Find where the given text appears and provide that cell's center as [x, y] coordinate. 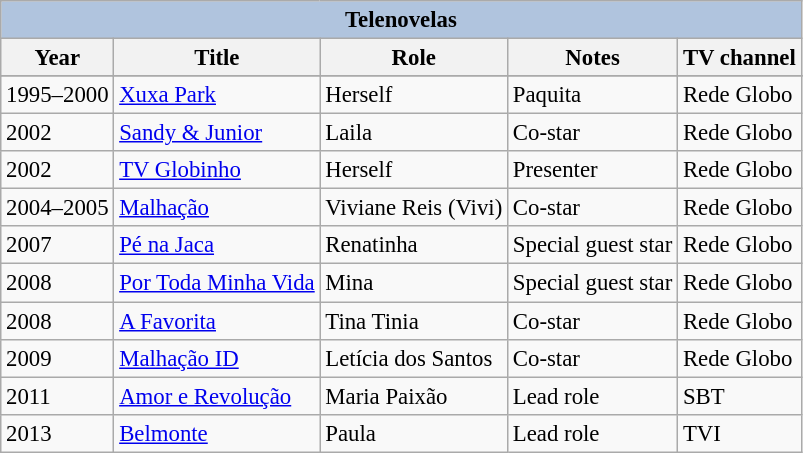
2009 [58, 358]
Maria Paixão [414, 396]
Title [217, 58]
Telenovelas [401, 20]
Laila [414, 133]
Malhação ID [217, 358]
Renatinha [414, 245]
2011 [58, 396]
Tina Tinia [414, 321]
Viviane Reis (Vivi) [414, 208]
Xuxa Park [217, 95]
SBT [740, 396]
Belmonte [217, 433]
2013 [58, 433]
Amor e Revolução [217, 396]
Presenter [593, 170]
Year [58, 58]
Por Toda Minha Vida [217, 283]
Sandy & Junior [217, 133]
TV channel [740, 58]
A Favorita [217, 321]
1995–2000 [58, 95]
Paquita [593, 95]
TVI [740, 433]
Notes [593, 58]
TV Globinho [217, 170]
Mina [414, 283]
2004–2005 [58, 208]
Pé na Jaca [217, 245]
Letícia dos Santos [414, 358]
2007 [58, 245]
Paula [414, 433]
Malhação [217, 208]
Role [414, 58]
